Output the [X, Y] coordinate of the center of the cell containing the given text.  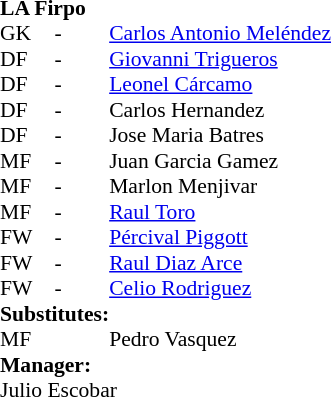
Pedro Vasquez [220, 339]
Manager: [166, 365]
Substitutes: [54, 314]
Marlon Menjivar [220, 187]
Jose Maria Batres [220, 135]
Raul Diaz Arce [220, 263]
GK [28, 33]
Carlos Antonio Meléndez [220, 33]
Carlos Hernandez [220, 110]
Raul Toro [220, 212]
Juan Garcia Gamez [220, 161]
Giovanni Trigueros [220, 59]
Pércival Piggott [220, 237]
Celio Rodriguez [220, 289]
Leonel Cárcamo [220, 85]
